Locate the cell with the specified text and output its [X, Y] center coordinate. 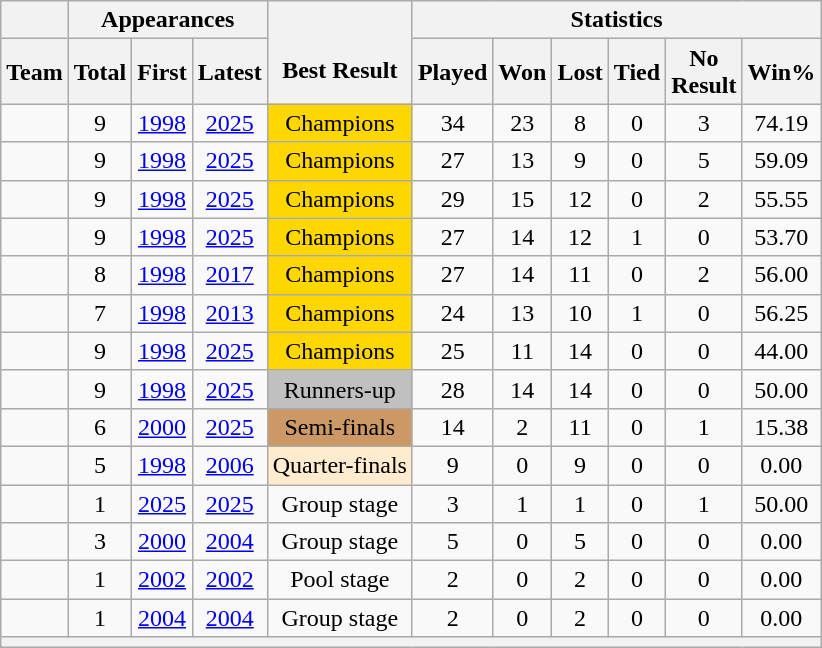
Best Result [340, 72]
23 [522, 123]
Latest [230, 72]
24 [452, 313]
74.19 [782, 123]
7 [100, 313]
Won [522, 72]
Semi-finals [340, 427]
59.09 [782, 161]
2006 [230, 465]
Runners-up [340, 389]
6 [100, 427]
Tied [636, 72]
Win% [782, 72]
2013 [230, 313]
10 [580, 313]
15.38 [782, 427]
Pool stage [340, 580]
55.55 [782, 199]
56.00 [782, 275]
56.25 [782, 313]
Appearances [168, 20]
15 [522, 199]
28 [452, 389]
Statistics [616, 20]
Team [35, 72]
29 [452, 199]
First [162, 72]
Played [452, 72]
Total [100, 72]
Lost [580, 72]
34 [452, 123]
NoResult [704, 72]
25 [452, 351]
53.70 [782, 237]
44.00 [782, 351]
2017 [230, 275]
Quarter-finals [340, 465]
